Find where the given text appears and provide that cell's center as [x, y] coordinate. 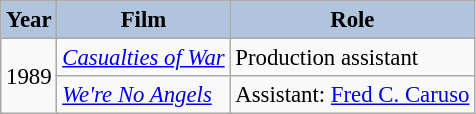
We're No Angels [144, 95]
Casualties of War [144, 58]
Production assistant [352, 58]
Role [352, 20]
1989 [29, 76]
Film [144, 20]
Assistant: Fred C. Caruso [352, 95]
Year [29, 20]
